Locate the cell with the specified text and output its (X, Y) center coordinate. 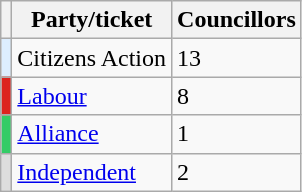
Councillors (237, 20)
Alliance (92, 134)
Labour (92, 96)
8 (237, 96)
Independent (92, 172)
Citizens Action (92, 58)
2 (237, 172)
13 (237, 58)
1 (237, 134)
Party/ticket (92, 20)
